Pinpoint the cell where the given text exists, returning its [X, Y] midpoint coordinate. 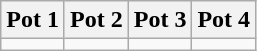
Pot 3 [160, 20]
Pot 4 [224, 20]
Pot 2 [96, 20]
Pot 1 [33, 20]
